From the cell containing the given text, extract its center point as (X, Y) coordinate. 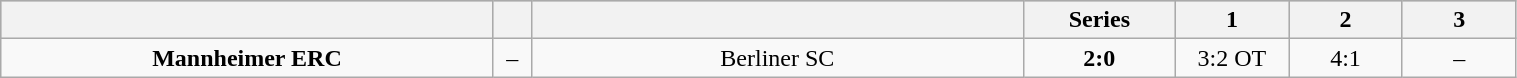
3 (1459, 20)
4:1 (1346, 58)
Series (1100, 20)
3:2 OT (1232, 58)
Berliner SC (777, 58)
1 (1232, 20)
2 (1346, 20)
Mannheimer ERC (247, 58)
2:0 (1100, 58)
